Return (x, y) of the center of cell containing provided text 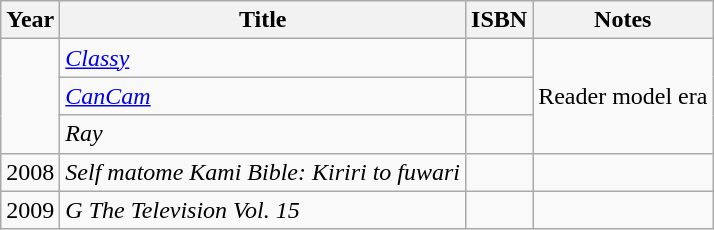
CanCam (263, 96)
Reader model era (623, 96)
ISBN (500, 20)
Self matome Kami Bible: Kiriri to fuwari (263, 172)
Classy (263, 58)
Title (263, 20)
Year (30, 20)
2008 (30, 172)
2009 (30, 210)
G The Television Vol. 15 (263, 210)
Notes (623, 20)
Ray (263, 134)
